Return the (X, Y) coordinate for the center point of the cell that contains the specified text.  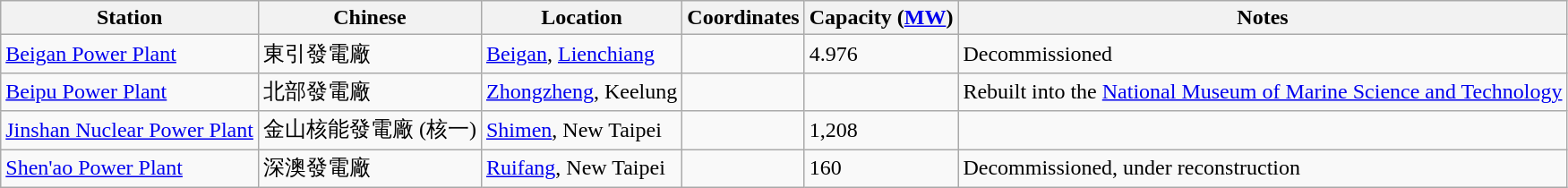
Decommissioned (1263, 54)
Rebuilt into the National Museum of Marine Science and Technology (1263, 91)
Beigan, Lienchiang (581, 54)
Zhongzheng, Keelung (581, 91)
Notes (1263, 18)
Beigan Power Plant (130, 54)
Station (130, 18)
深澳發電廠 (369, 168)
Ruifang, New Taipei (581, 168)
160 (881, 168)
Location (581, 18)
東引發電廠 (369, 54)
Jinshan Nuclear Power Plant (130, 131)
Shimen, New Taipei (581, 131)
4.976 (881, 54)
1,208 (881, 131)
Beipu Power Plant (130, 91)
Capacity (MW) (881, 18)
北部發電廠 (369, 91)
Coordinates (743, 18)
Shen'ao Power Plant (130, 168)
金山核能發電廠 (核一) (369, 131)
Decommissioned, under reconstruction (1263, 168)
Chinese (369, 18)
